Capture the cell that displays the provided text and extract its (x, y) central coordinate. 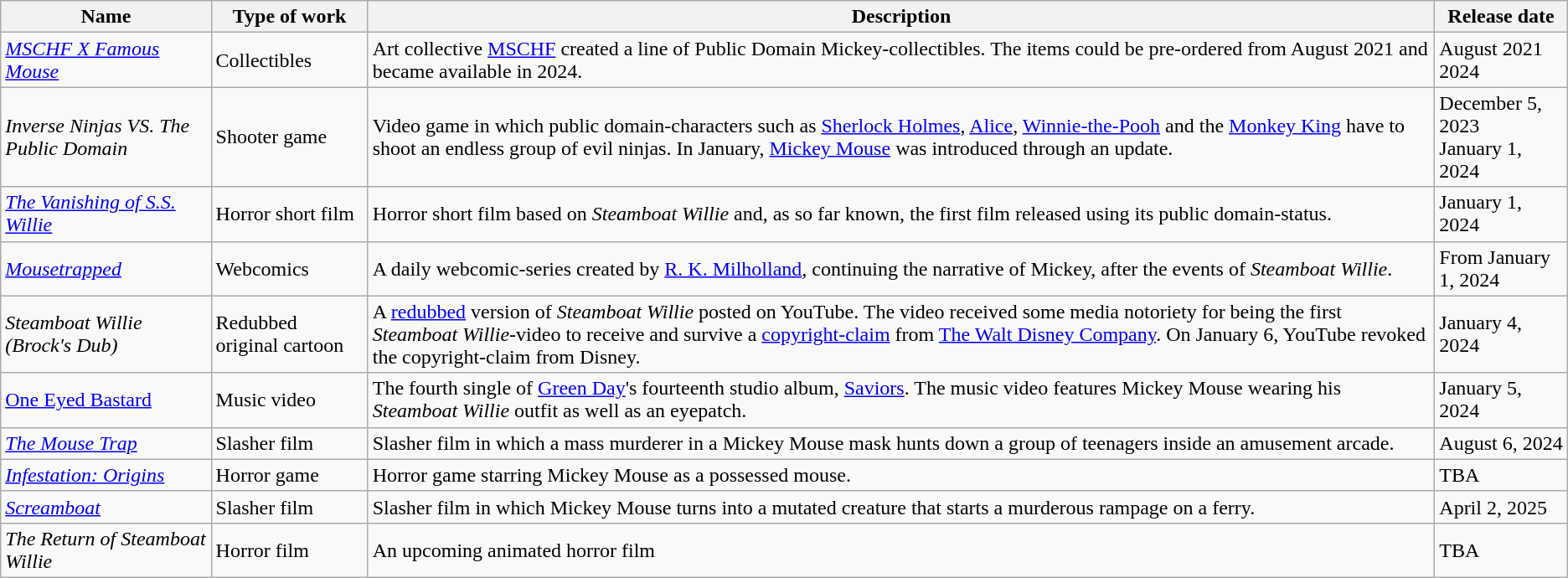
Release date (1501, 17)
Redubbed original cartoon (290, 334)
August 6, 2024 (1501, 443)
Slasher film in which Mickey Mouse turns into a mutated creature that starts a murderous rampage on a ferry. (901, 507)
Webcomics (290, 268)
A daily webcomic-series created by R. K. Milholland, continuing the narrative of Mickey, after the events of Steamboat Willie. (901, 268)
Music video (290, 400)
January 4, 2024 (1501, 334)
January 1, 2024 (1501, 214)
Screamboat (106, 507)
Name (106, 17)
April 2, 2025 (1501, 507)
Slasher film in which a mass murderer in a Mickey Mouse mask hunts down a group of teenagers inside an amusement arcade. (901, 443)
January 5, 2024 (1501, 400)
An upcoming animated horror film (901, 550)
Mousetrapped (106, 268)
Horror film (290, 550)
Infestation: Origins (106, 475)
Horror game starring Mickey Mouse as a possessed mouse. (901, 475)
The Vanishing of S.S. Willie (106, 214)
Description (901, 17)
Horror short film based on Steamboat Willie and, as so far known, the first film released using its public domain-status. (901, 214)
Steamboat Willie (Brock's Dub) (106, 334)
August 2021 2024 (1501, 60)
Horror game (290, 475)
MSCHF X Famous Mouse (106, 60)
The Return of Steamboat Willie (106, 550)
From January 1, 2024 (1501, 268)
The Mouse Trap (106, 443)
Shooter game (290, 137)
One Eyed Bastard (106, 400)
December 5, 2023 January 1, 2024 (1501, 137)
Inverse Ninjas VS. The Public Domain (106, 137)
Horror short film (290, 214)
Type of work (290, 17)
Collectibles (290, 60)
